Return (X, Y) of the center of cell containing provided text 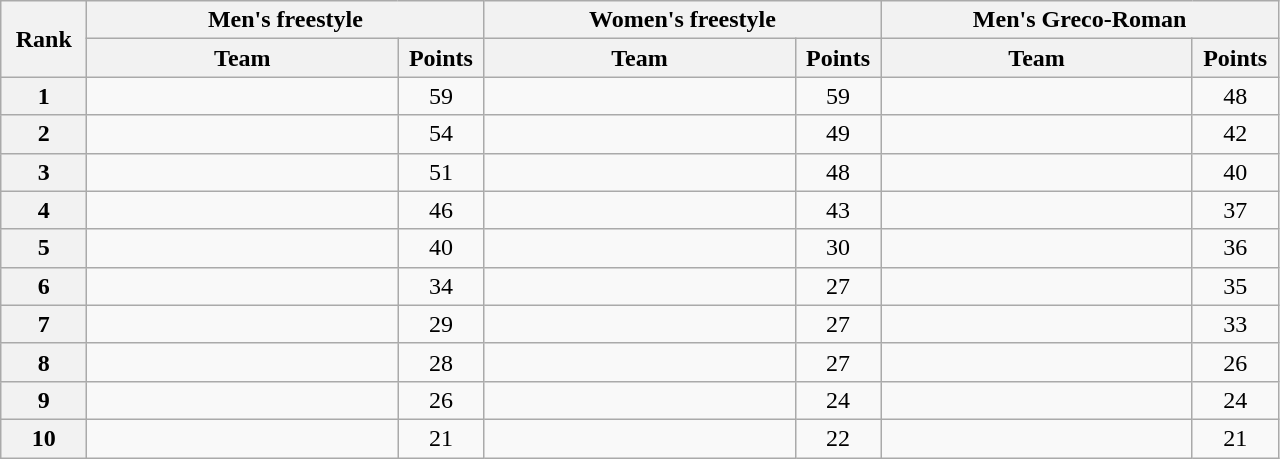
43 (838, 210)
Men's freestyle (286, 20)
51 (441, 172)
35 (1235, 286)
34 (441, 286)
36 (1235, 248)
9 (44, 400)
10 (44, 438)
22 (838, 438)
54 (441, 134)
28 (441, 362)
Rank (44, 39)
37 (1235, 210)
3 (44, 172)
30 (838, 248)
46 (441, 210)
42 (1235, 134)
Women's freestyle (682, 20)
Men's Greco-Roman (1080, 20)
4 (44, 210)
8 (44, 362)
1 (44, 96)
6 (44, 286)
29 (441, 324)
5 (44, 248)
2 (44, 134)
33 (1235, 324)
49 (838, 134)
7 (44, 324)
